From the cell containing the given text, extract its center point as (x, y) coordinate. 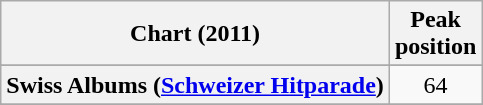
64 (435, 85)
Peakposition (435, 34)
Swiss Albums (Schweizer Hitparade) (196, 85)
Chart (2011) (196, 34)
